Locate the cell with the specified text and output its [x, y] center coordinate. 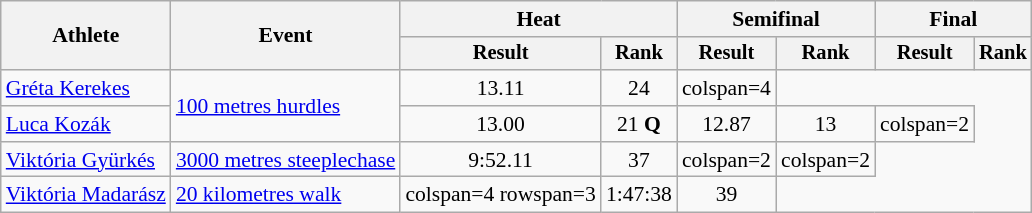
Semifinal [776, 19]
1:47:38 [639, 195]
Event [286, 36]
20 kilometres walk [286, 195]
13.00 [500, 124]
100 metres hurdles [286, 106]
colspan=4 [726, 88]
13 [826, 124]
9:52.11 [500, 160]
Heat [538, 19]
13.11 [500, 88]
24 [639, 88]
Luca Kozák [86, 124]
39 [726, 195]
21 Q [639, 124]
Final [954, 19]
Viktória Madarász [86, 195]
37 [639, 160]
Viktória Gyürkés [86, 160]
Athlete [86, 36]
Gréta Kerekes [86, 88]
3000 metres steeplechase [286, 160]
colspan=4 rowspan=3 [500, 195]
12.87 [726, 124]
